Detect which cell encompasses the target text, then output its [X, Y] center coordinate. 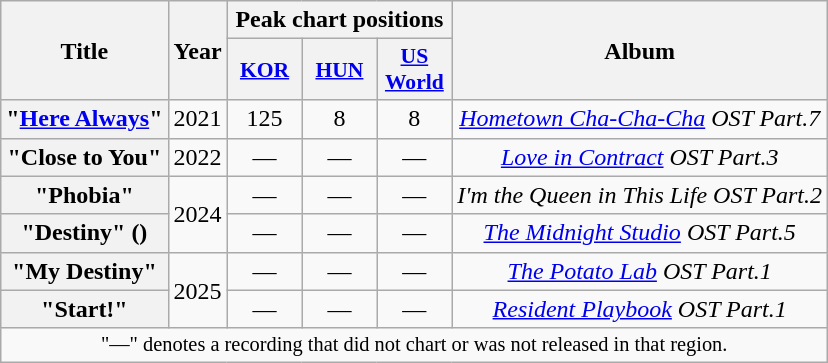
"Destiny" () [84, 233]
Hometown Cha-Cha-Cha OST Part.7 [640, 119]
"—" denotes a recording that did not chart or was not released in that region. [414, 345]
2021 [198, 119]
The Potato Lab OST Part.1 [640, 271]
2024 [198, 214]
The Midnight Studio OST Part.5 [640, 233]
125 [264, 119]
"Phobia" [84, 195]
Year [198, 50]
Title [84, 50]
Love in Contract OST Part.3 [640, 157]
"My Destiny" [84, 271]
2025 [198, 290]
Resident Playbook OST Part.1 [640, 309]
USWorld [414, 70]
Album [640, 50]
KOR [264, 70]
HUN [340, 70]
2022 [198, 157]
I'm the Queen in This Life OST Part.2 [640, 195]
"Here Always" [84, 119]
"Close to You" [84, 157]
Peak chart positions [340, 20]
"Start!" [84, 309]
